Determine the (X, Y) coordinate at the center of the cell enclosing the given text.  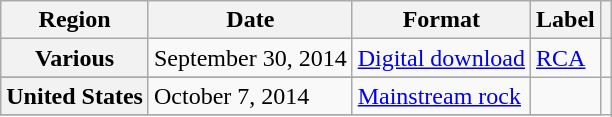
Region (75, 20)
October 7, 2014 (250, 96)
Label (566, 20)
September 30, 2014 (250, 58)
Format (441, 20)
RCA (566, 58)
Various (75, 58)
Date (250, 20)
Mainstream rock (441, 96)
Digital download (441, 58)
United States (75, 96)
